Scan for the cell matching the given text and deliver its [x, y] coordinate at center. 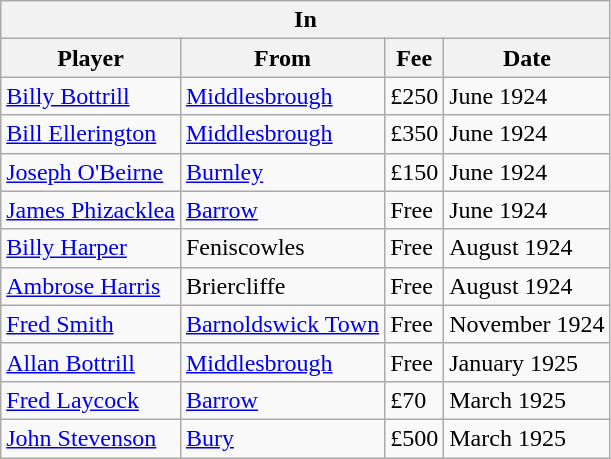
Feniscowles [282, 248]
In [306, 20]
James Phizacklea [91, 210]
Joseph O'Beirne [91, 172]
John Stevenson [91, 438]
Burnley [282, 172]
£250 [414, 96]
Billy Harper [91, 248]
£70 [414, 400]
Briercliffe [282, 286]
Allan Bottrill [91, 362]
November 1924 [527, 324]
Player [91, 58]
Bill Ellerington [91, 134]
Bury [282, 438]
Billy Bottrill [91, 96]
Ambrose Harris [91, 286]
From [282, 58]
Fee [414, 58]
Fred Smith [91, 324]
Barnoldswick Town [282, 324]
£500 [414, 438]
£350 [414, 134]
£150 [414, 172]
Date [527, 58]
Fred Laycock [91, 400]
January 1925 [527, 362]
